Provide the [x, y] coordinate of the cell's center where the given text is located.  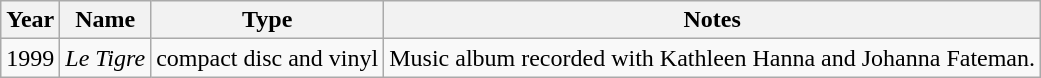
Le Tigre [106, 58]
1999 [30, 58]
Type [268, 20]
Name [106, 20]
Notes [712, 20]
Year [30, 20]
compact disc and vinyl [268, 58]
Music album recorded with Kathleen Hanna and Johanna Fateman. [712, 58]
